Pinpoint the cell where the given text exists, returning its [x, y] midpoint coordinate. 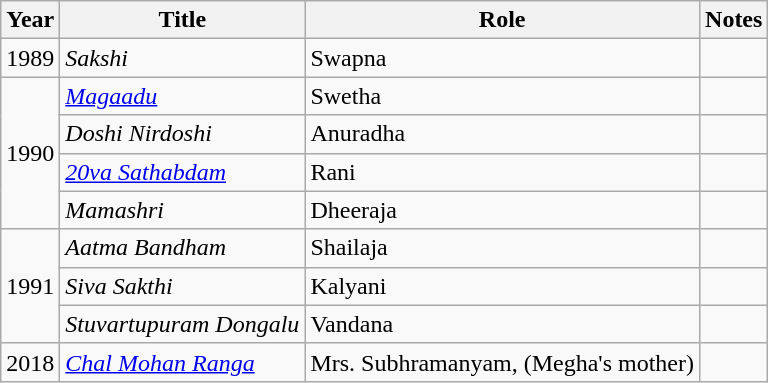
Shailaja [502, 248]
Chal Mohan Ranga [182, 362]
Swapna [502, 58]
Kalyani [502, 286]
Swetha [502, 96]
Aatma Bandham [182, 248]
1989 [30, 58]
Siva Sakthi [182, 286]
Year [30, 20]
Notes [734, 20]
Mrs. Subhramanyam, (Megha's mother) [502, 362]
Vandana [502, 324]
Dheeraja [502, 210]
Magaadu [182, 96]
Role [502, 20]
1990 [30, 153]
Title [182, 20]
Anuradha [502, 134]
20va Sathabdam [182, 172]
Mamashri [182, 210]
1991 [30, 286]
Sakshi [182, 58]
Doshi Nirdoshi [182, 134]
Rani [502, 172]
2018 [30, 362]
Stuvartupuram Dongalu [182, 324]
